Search for the cell housing the specified text and yield its [x, y] center coordinate. 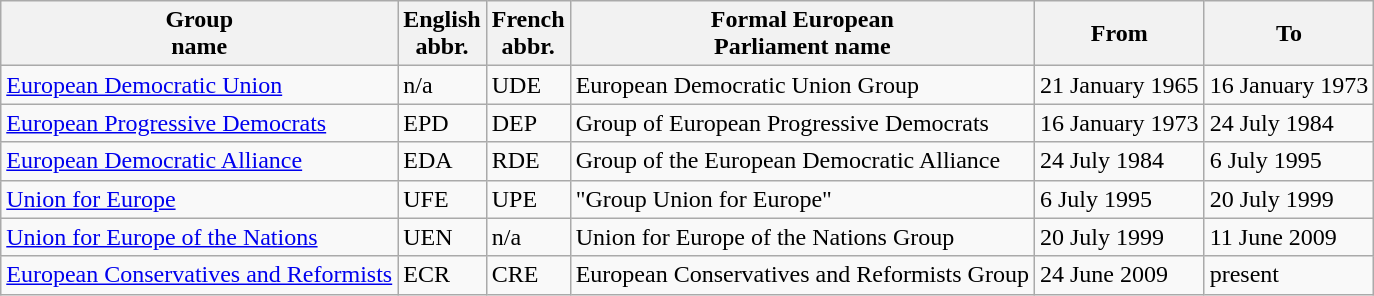
Union for Europe of the Nations [200, 237]
To [1289, 34]
UEN [442, 237]
Formal EuropeanParliament name [802, 34]
Union for Europe of the Nations Group [802, 237]
RDE [528, 161]
European Democratic Union Group [802, 85]
11 June 2009 [1289, 237]
Englishabbr. [442, 34]
24 June 2009 [1119, 275]
Frenchabbr. [528, 34]
European Democratic Union [200, 85]
CRE [528, 275]
UPE [528, 199]
European Democratic Alliance [200, 161]
European Conservatives and Reformists [200, 275]
Group of European Progressive Democrats [802, 123]
UDE [528, 85]
From [1119, 34]
UFE [442, 199]
21 January 1965 [1119, 85]
present [1289, 275]
EDA [442, 161]
European Progressive Democrats [200, 123]
DEP [528, 123]
European Conservatives and Reformists Group [802, 275]
EPD [442, 123]
Group of the European Democratic Alliance [802, 161]
"Group Union for Europe" [802, 199]
ECR [442, 275]
Union for Europe [200, 199]
Groupname [200, 34]
